Find where the given text appears and provide that cell's center as (X, Y) coordinate. 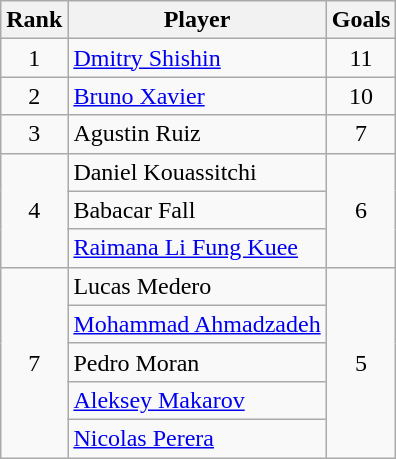
Raimana Li Fung Kuee (197, 248)
Goals (361, 20)
4 (34, 210)
3 (34, 134)
2 (34, 96)
10 (361, 96)
Pedro Moran (197, 362)
Agustin Ruiz (197, 134)
1 (34, 58)
Babacar Fall (197, 210)
Nicolas Perera (197, 438)
Mohammad Ahmadzadeh (197, 324)
6 (361, 210)
Lucas Medero (197, 286)
Dmitry Shishin (197, 58)
Bruno Xavier (197, 96)
11 (361, 58)
Rank (34, 20)
Player (197, 20)
5 (361, 362)
Daniel Kouassitchi (197, 172)
Aleksey Makarov (197, 400)
